Return [X, Y] of the center of cell containing provided text 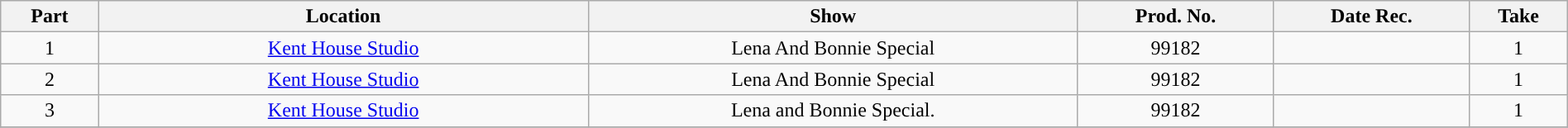
Date Rec. [1371, 17]
Prod. No. [1176, 17]
Show [833, 17]
2 [50, 79]
Location [343, 17]
Part [50, 17]
Take [1518, 17]
Lena and Bonnie Special. [833, 111]
3 [50, 111]
